Extract the (X, Y) coordinate from the center of the cell holding the provided text.  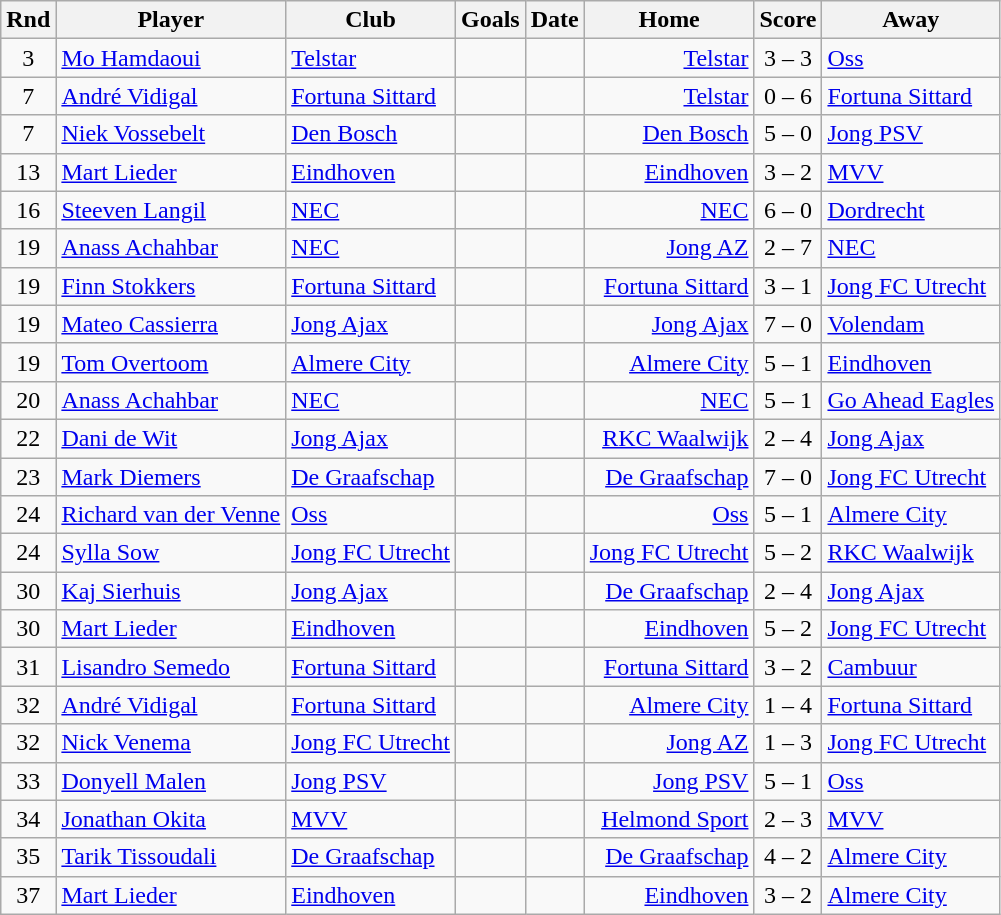
Dordrecht (911, 210)
2 – 7 (788, 248)
1 – 4 (788, 705)
3 (28, 58)
6 – 0 (788, 210)
3 – 1 (788, 286)
35 (28, 857)
Mateo Cassierra (171, 324)
16 (28, 210)
Helmond Sport (669, 819)
Nick Venema (171, 743)
34 (28, 819)
3 – 3 (788, 58)
Go Ahead Eagles (911, 400)
Goals (490, 20)
2 – 3 (788, 819)
Volendam (911, 324)
Dani de Wit (171, 438)
Kaj Sierhuis (171, 591)
Club (371, 20)
Sylla Sow (171, 553)
Finn Stokkers (171, 286)
4 – 2 (788, 857)
Richard van der Venne (171, 515)
20 (28, 400)
Player (171, 20)
Jonathan Okita (171, 819)
5 – 0 (788, 134)
13 (28, 172)
Steeven Langil (171, 210)
Date (554, 20)
Rnd (28, 20)
Donyell Malen (171, 781)
37 (28, 895)
Lisandro Semedo (171, 667)
31 (28, 667)
1 – 3 (788, 743)
Tarik Tissoudali (171, 857)
23 (28, 477)
Mark Diemers (171, 477)
0 – 6 (788, 96)
22 (28, 438)
Cambuur (911, 667)
Away (911, 20)
Tom Overtoom (171, 362)
Mo Hamdaoui (171, 58)
33 (28, 781)
Home (669, 20)
Niek Vossebelt (171, 134)
Score (788, 20)
